Capture the cell that displays the provided text and extract its (X, Y) central coordinate. 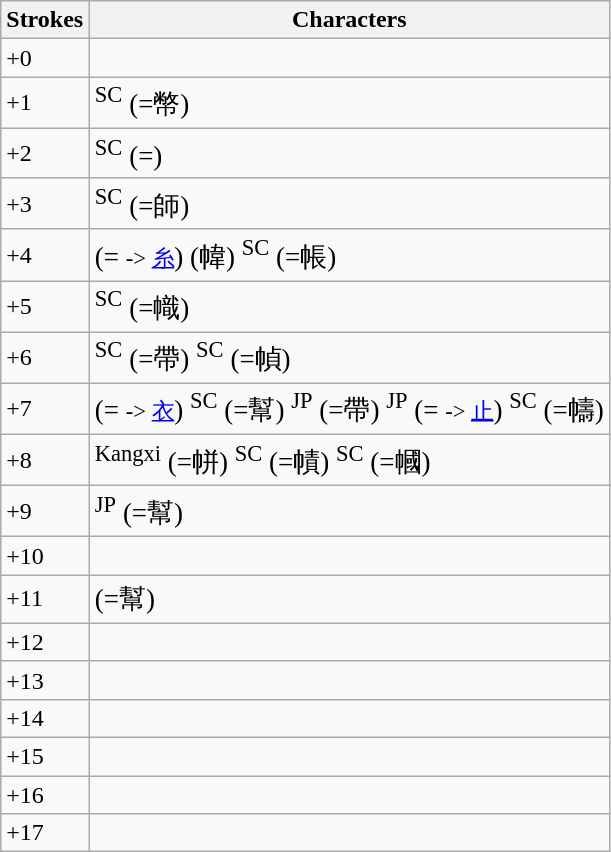
(= -> 糸) (幃) SC (=帳) (350, 254)
+16 (45, 795)
SC (=幟) (350, 306)
SC (=師) (350, 204)
+1 (45, 102)
+12 (45, 642)
+3 (45, 204)
+4 (45, 254)
(= -> 衣) SC (=幫) JP (=帶) JP (= -> 止) SC (=幬) (350, 408)
+0 (45, 58)
+13 (45, 680)
Characters (350, 20)
+5 (45, 306)
(=幫) (350, 599)
+10 (45, 556)
SC (=幣) (350, 102)
SC (=帶) SC (=幀) (350, 358)
+14 (45, 718)
+11 (45, 599)
JP (=幫) (350, 512)
+17 (45, 833)
+7 (45, 408)
+8 (45, 460)
+6 (45, 358)
+15 (45, 756)
+2 (45, 153)
Strokes (45, 20)
SC (=) (350, 153)
+9 (45, 512)
Kangxi (=帡) SC (=幘) SC (=幗) (350, 460)
